For the text-containing cell, return its midpoint in (X, Y) coordinate format. 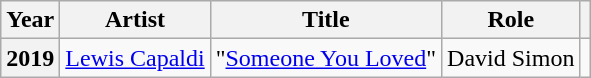
"Someone You Loved" (326, 58)
Role (511, 20)
Title (326, 20)
David Simon (511, 58)
Year (30, 20)
Lewis Capaldi (135, 58)
2019 (30, 58)
Artist (135, 20)
